Detect which cell encompasses the target text, then output its [X, Y] center coordinate. 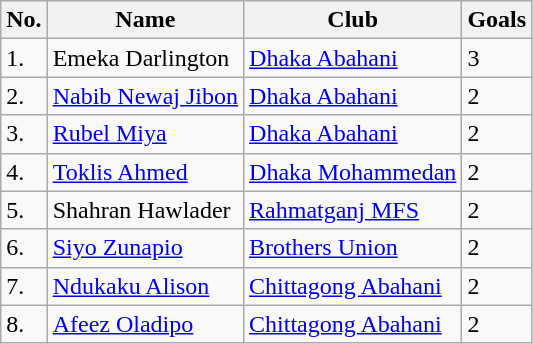
No. [24, 20]
Club [353, 20]
2. [24, 96]
Name [145, 20]
3 [497, 58]
Toklis Ahmed [145, 172]
Emeka Darlington [145, 58]
3. [24, 134]
7. [24, 286]
8. [24, 324]
Nabib Newaj Jibon [145, 96]
Goals [497, 20]
Siyo Zunapio [145, 248]
Brothers Union [353, 248]
4. [24, 172]
Afeez Oladipo [145, 324]
Dhaka Mohammedan [353, 172]
Shahran Hawlader [145, 210]
5. [24, 210]
Rahmatganj MFS [353, 210]
Rubel Miya [145, 134]
Ndukaku Alison [145, 286]
6. [24, 248]
1. [24, 58]
